Capture the cell that displays the provided text and extract its (X, Y) central coordinate. 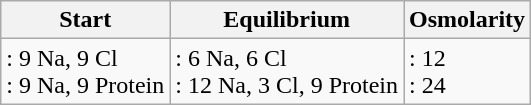
: 6 Na, 6 Cl: 12 Na, 3 Cl, 9 Protein (287, 72)
Equilibrium (287, 20)
: 9 Na, 9 Cl: 9 Na, 9 Protein (86, 72)
: 12: 24 (468, 72)
Osmolarity (468, 20)
Start (86, 20)
